Locate the cell with the specified text and output its [x, y] center coordinate. 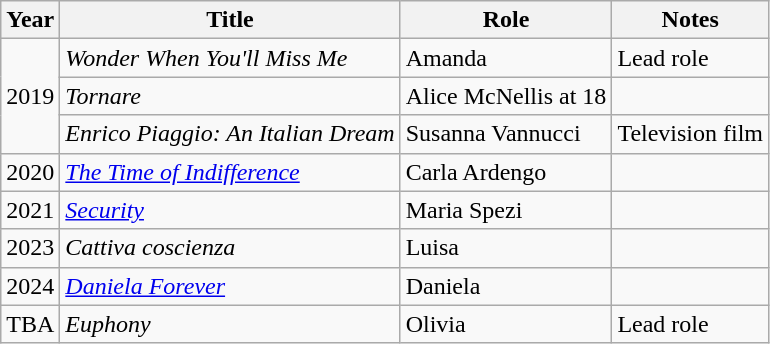
Wonder When You'll Miss Me [230, 58]
Notes [690, 20]
2023 [30, 248]
Television film [690, 134]
Luisa [506, 248]
Carla Ardengo [506, 172]
2024 [30, 286]
Euphony [230, 324]
Alice McNellis at 18 [506, 96]
Amanda [506, 58]
Daniela Forever [230, 286]
Tornare [230, 96]
Role [506, 20]
Olivia [506, 324]
2019 [30, 96]
Susanna Vannucci [506, 134]
Title [230, 20]
Cattiva coscienza [230, 248]
The Time of Indifference [230, 172]
Enrico Piaggio: An Italian Dream [230, 134]
Security [230, 210]
Daniela [506, 286]
Year [30, 20]
TBA [30, 324]
2020 [30, 172]
Maria Spezi [506, 210]
2021 [30, 210]
